Search for the cell housing the specified text and yield its [X, Y] center coordinate. 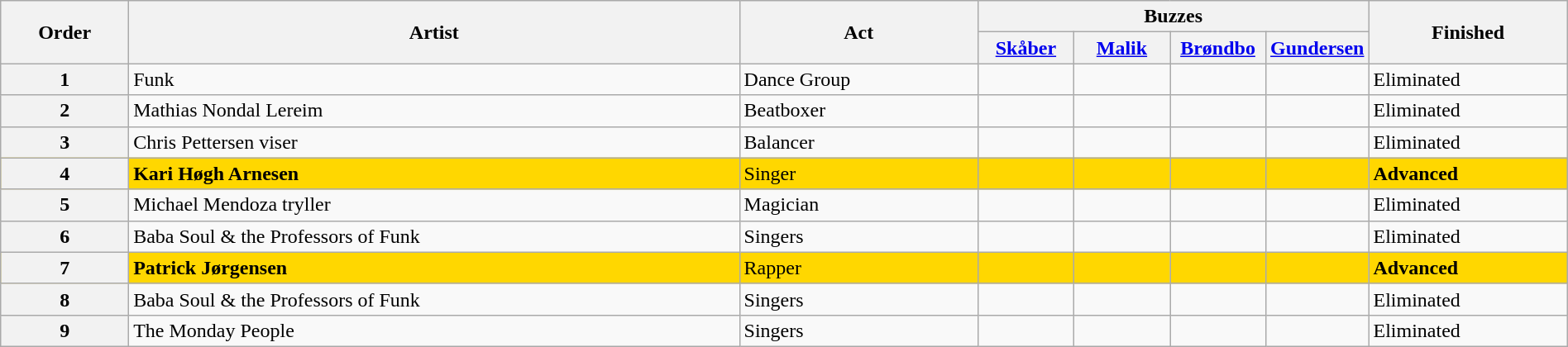
Gundersen [1317, 48]
Beatboxer [858, 111]
Act [858, 32]
Brøndbo [1217, 48]
2 [65, 111]
Skåber [1025, 48]
Finished [1468, 32]
Dance Group [858, 79]
Rapper [858, 268]
Mathias Nondal Lereim [434, 111]
8 [65, 299]
3 [65, 142]
Malik [1121, 48]
5 [65, 205]
6 [65, 236]
Chris Pettersen viser [434, 142]
Balancer [858, 142]
Artist [434, 32]
9 [65, 330]
Order [65, 32]
Magician [858, 205]
Kari Høgh Arnesen [434, 173]
Michael Mendoza tryller [434, 205]
Funk [434, 79]
7 [65, 268]
4 [65, 173]
The Monday People [434, 330]
Patrick Jørgensen [434, 268]
Singer [858, 173]
1 [65, 79]
Buzzes [1173, 17]
